Provide the [x, y] coordinate of the cell's center where the given text is located.  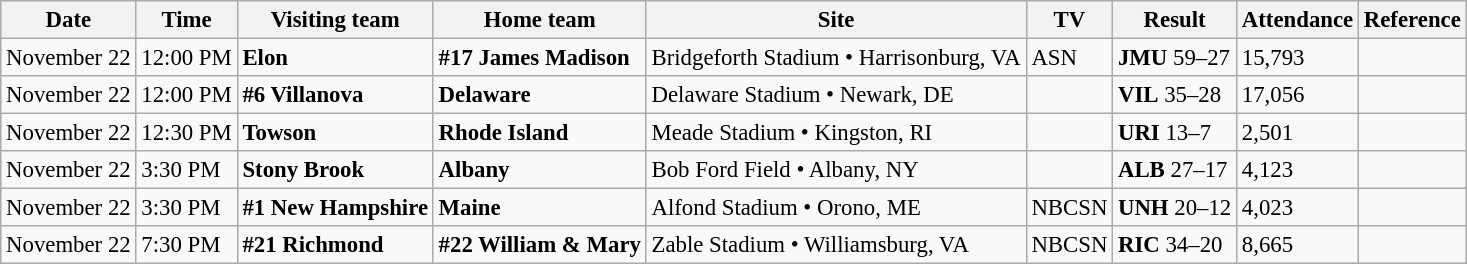
RIC 34–20 [1175, 245]
Home team [540, 20]
Alfond Stadium • Orono, ME [836, 208]
#1 New Hampshire [335, 208]
2,501 [1298, 133]
Maine [540, 208]
Stony Brook [335, 170]
Albany [540, 170]
Bridgeforth Stadium • Harrisonburg, VA [836, 58]
JMU 59–27 [1175, 58]
Zable Stadium • Williamsburg, VA [836, 245]
Visiting team [335, 20]
Meade Stadium • Kingston, RI [836, 133]
Towson [335, 133]
17,056 [1298, 95]
Reference [1413, 20]
15,793 [1298, 58]
URI 13–7 [1175, 133]
ALB 27–17 [1175, 170]
Rhode Island [540, 133]
Result [1175, 20]
Delaware Stadium • Newark, DE [836, 95]
#17 James Madison [540, 58]
4,123 [1298, 170]
Delaware [540, 95]
#22 William & Mary [540, 245]
8,665 [1298, 245]
Bob Ford Field • Albany, NY [836, 170]
Date [68, 20]
7:30 PM [186, 245]
ASN [1070, 58]
UNH 20–12 [1175, 208]
Elon [335, 58]
VIL 35–28 [1175, 95]
12:30 PM [186, 133]
#21 Richmond [335, 245]
Time [186, 20]
4,023 [1298, 208]
TV [1070, 20]
Attendance [1298, 20]
#6 Villanova [335, 95]
Site [836, 20]
